For the text-containing cell, return its midpoint in [X, Y] coordinate format. 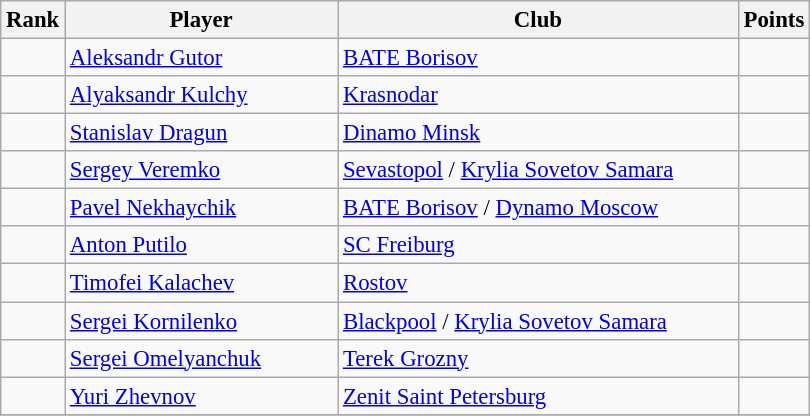
Aleksandr Gutor [202, 58]
Zenit Saint Petersburg [538, 396]
Alyaksandr Kulchy [202, 95]
Sergei Kornilenko [202, 321]
BATE Borisov / Dynamo Moscow [538, 208]
Blackpool / Krylia Sovetov Samara [538, 321]
Sevastopol / Krylia Sovetov Samara [538, 170]
Yuri Zhevnov [202, 396]
Sergey Veremko [202, 170]
Sergei Omelyanchuk [202, 358]
Krasnodar [538, 95]
Anton Putilo [202, 245]
Rank [33, 20]
Club [538, 20]
Points [774, 20]
BATE Borisov [538, 58]
Pavel Nekhaychik [202, 208]
SC Freiburg [538, 245]
Player [202, 20]
Terek Grozny [538, 358]
Stanislav Dragun [202, 133]
Dinamo Minsk [538, 133]
Rostov [538, 283]
Timofei Kalachev [202, 283]
